For the text-containing cell, return its midpoint in [x, y] coordinate format. 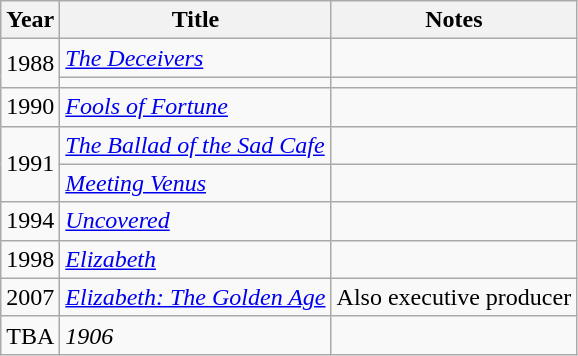
1998 [30, 259]
The Ballad of the Sad Cafe [196, 145]
Elizabeth: The Golden Age [196, 297]
1990 [30, 107]
1991 [30, 164]
TBA [30, 335]
1988 [30, 64]
2007 [30, 297]
Also executive producer [454, 297]
The Deceivers [196, 58]
Elizabeth [196, 259]
1994 [30, 221]
Notes [454, 20]
1906 [196, 335]
Meeting Venus [196, 183]
Year [30, 20]
Fools of Fortune [196, 107]
Title [196, 20]
Uncovered [196, 221]
